Output the [x, y] coordinate of the center of the cell containing the given text.  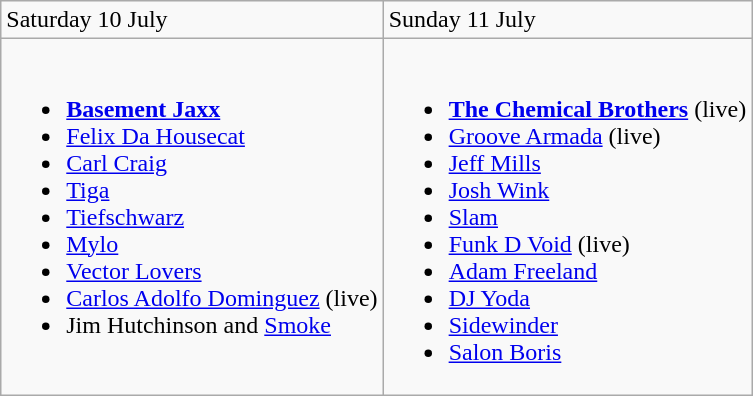
Sunday 11 July [568, 20]
The Chemical Brothers (live)Groove Armada (live)Jeff MillsJosh WinkSlamFunk D Void (live)Adam FreelandDJ YodaSidewinderSalon Boris [568, 217]
Basement JaxxFelix Da HousecatCarl CraigTigaTiefschwarzMyloVector LoversCarlos Adolfo Dominguez (live)Jim Hutchinson and Smoke [192, 217]
Saturday 10 July [192, 20]
